Return (X, Y) of the center of cell containing provided text 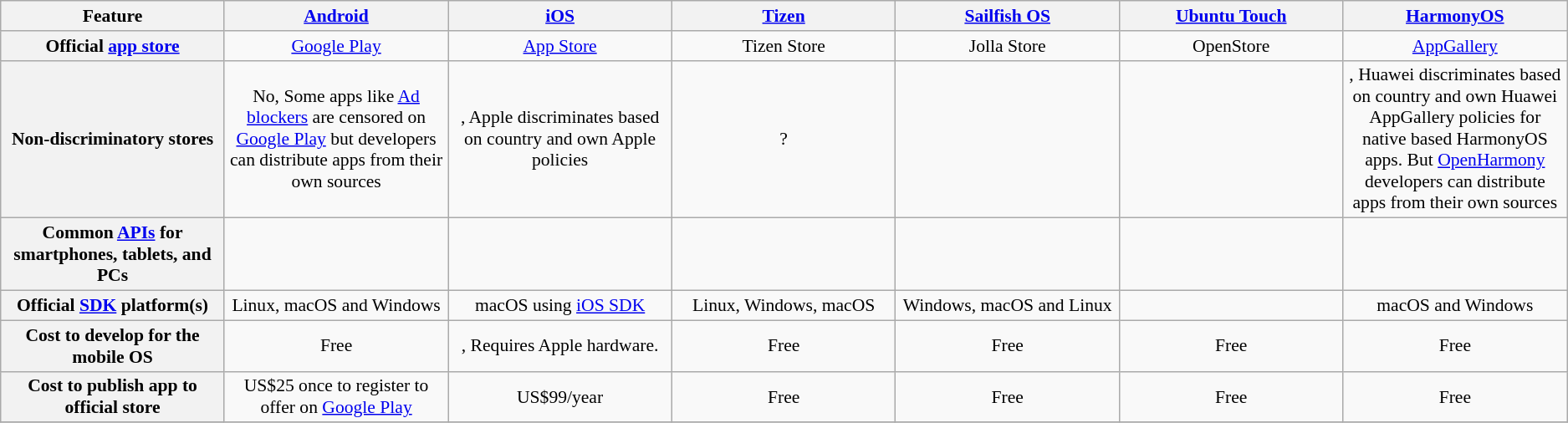
Official app store (113, 46)
Non-discriminatory stores (113, 139)
App Store (560, 46)
Cost to develop for the mobile OS (113, 346)
HarmonyOS (1455, 16)
US$25 once to register to offer on Google Play (336, 396)
, Requires Apple hardware. (560, 346)
Linux, macOS and Windows (336, 306)
Google Play (336, 46)
No, Some apps like Ad blockers are censored on Google Play but developers can distribute apps from their own sources (336, 139)
Feature (113, 16)
Sailfish OS (1008, 16)
Cost to publish app to official store (113, 396)
Linux, Windows, macOS (784, 306)
macOS using iOS SDK (560, 306)
macOS and Windows (1455, 306)
Windows, macOS and Linux (1008, 306)
Common APIs for smartphones, tablets, and PCs (113, 254)
OpenStore (1231, 46)
Official SDK platform(s) (113, 306)
Ubuntu Touch (1231, 16)
Tizen Store (784, 46)
iOS (560, 16)
US$99/year (560, 396)
Android (336, 16)
AppGallery (1455, 46)
, Apple discriminates based on country and own Apple policies (560, 139)
? (784, 139)
Jolla Store (1008, 46)
Tizen (784, 16)
